Return (x, y) of the center of cell containing provided text 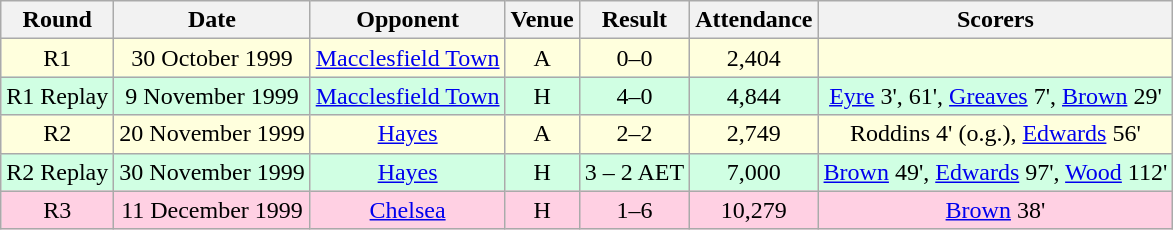
R2 Replay (58, 172)
R1 (58, 58)
Brown 49', Edwards 97', Wood 112' (996, 172)
Chelsea (408, 210)
2–2 (634, 134)
4–0 (634, 96)
Roddins 4' (o.g.), Edwards 56' (996, 134)
1–6 (634, 210)
Venue (542, 20)
0–0 (634, 58)
Date (212, 20)
Brown 38' (996, 210)
R3 (58, 210)
Eyre 3', 61', Greaves 7', Brown 29' (996, 96)
R2 (58, 134)
2,404 (754, 58)
Opponent (408, 20)
30 November 1999 (212, 172)
Attendance (754, 20)
Round (58, 20)
3 – 2 AET (634, 172)
Scorers (996, 20)
R1 Replay (58, 96)
2,749 (754, 134)
9 November 1999 (212, 96)
11 December 1999 (212, 210)
10,279 (754, 210)
30 October 1999 (212, 58)
7,000 (754, 172)
Result (634, 20)
4,844 (754, 96)
20 November 1999 (212, 134)
